Capture the cell that displays the provided text and extract its (x, y) central coordinate. 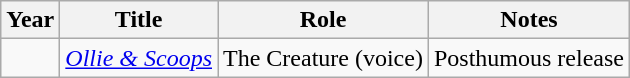
Title (139, 20)
Posthumous release (528, 58)
Notes (528, 20)
Role (324, 20)
Year (30, 20)
Ollie & Scoops (139, 58)
The Creature (voice) (324, 58)
